From the cell containing the given text, extract its center point as (x, y) coordinate. 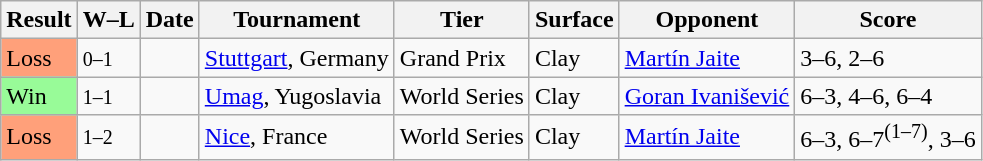
0–1 (108, 58)
Surface (574, 20)
1–1 (108, 96)
Tournament (296, 20)
Score (888, 20)
Win (39, 96)
6–3, 4–6, 6–4 (888, 96)
Stuttgart, Germany (296, 58)
Grand Prix (462, 58)
Tier (462, 20)
6–3, 6–7(1–7), 3–6 (888, 138)
Result (39, 20)
Umag, Yugoslavia (296, 96)
W–L (108, 20)
3–6, 2–6 (888, 58)
Nice, France (296, 138)
Opponent (707, 20)
Goran Ivanišević (707, 96)
Date (170, 20)
1–2 (108, 138)
